Provide the [x, y] coordinate of the cell's center where the given text is located.  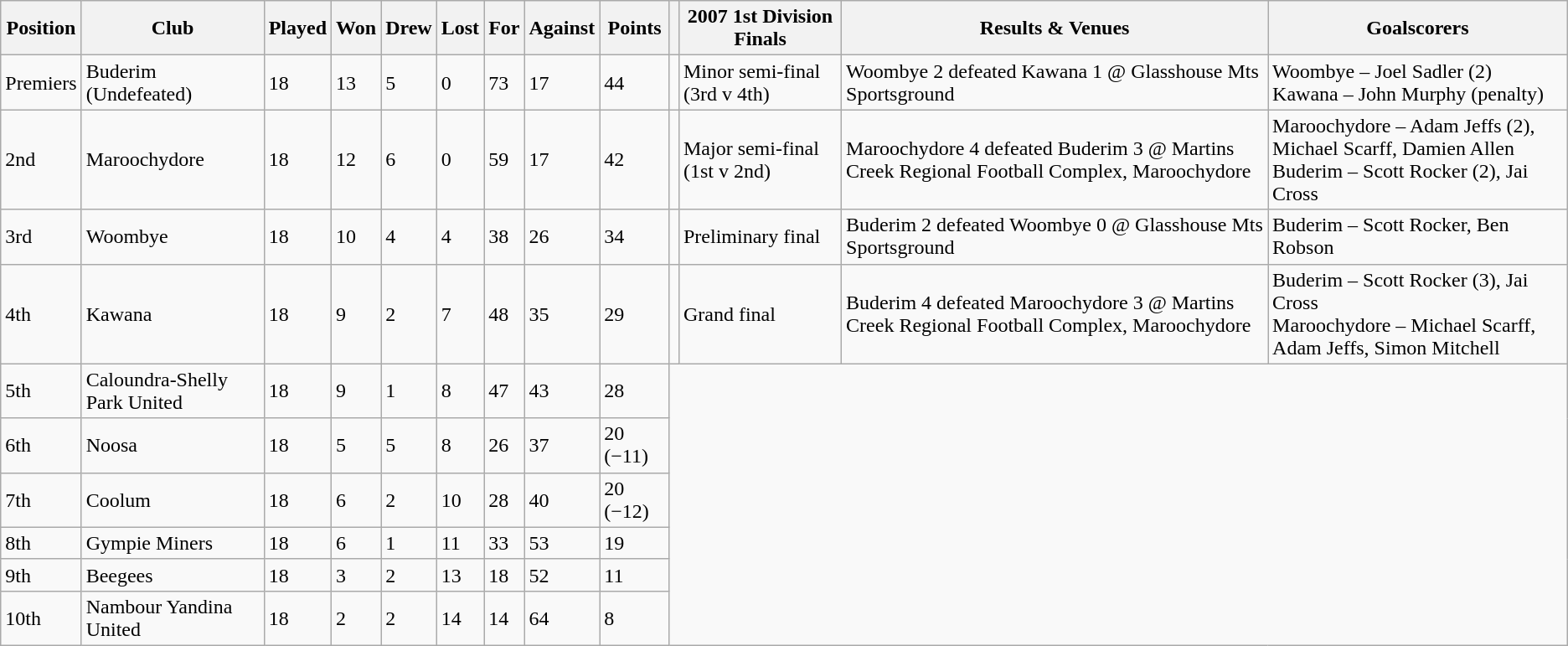
2007 1st Division Finals [760, 28]
Club [173, 28]
Coolum [173, 499]
Against [562, 28]
Buderim – Scott Rocker, Ben Robson [1418, 236]
38 [504, 236]
4th [41, 313]
Drew [409, 28]
Gympie Miners [173, 543]
Grand final [760, 313]
Buderim 2 defeated Woombye 0 @ Glasshouse Mts Sportsground [1055, 236]
42 [635, 159]
20 (−11) [635, 446]
40 [562, 499]
Position [41, 28]
Buderim 4 defeated Maroochydore 3 @ Martins Creek Regional Football Complex, Maroochydore [1055, 313]
Buderim – Scott Rocker (3), Jai CrossMaroochydore – Michael Scarff, Adam Jeffs, Simon Mitchell [1418, 313]
9th [41, 575]
44 [635, 82]
Buderim (Undefeated) [173, 82]
43 [562, 390]
59 [504, 159]
3rd [41, 236]
7 [460, 313]
Kawana [173, 313]
Woombye – Joel Sadler (2)Kawana – John Murphy (penalty) [1418, 82]
10th [41, 618]
5th [41, 390]
Noosa [173, 446]
52 [562, 575]
For [504, 28]
Major semi-final (1st v 2nd) [760, 159]
12 [357, 159]
Goalscorers [1418, 28]
Preliminary final [760, 236]
Played [297, 28]
6th [41, 446]
48 [504, 313]
35 [562, 313]
37 [562, 446]
Woombye [173, 236]
Points [635, 28]
2nd [41, 159]
Won [357, 28]
Lost [460, 28]
Maroochydore 4 defeated Buderim 3 @ Martins Creek Regional Football Complex, Maroochydore [1055, 159]
3 [357, 575]
Minor semi-final (3rd v 4th) [760, 82]
Beegees [173, 575]
19 [635, 543]
7th [41, 499]
8th [41, 543]
Maroochydore [173, 159]
20 (−12) [635, 499]
Woombye 2 defeated Kawana 1 @ Glasshouse Mts Sportsground [1055, 82]
64 [562, 618]
29 [635, 313]
Maroochydore – Adam Jeffs (2), Michael Scarff, Damien AllenBuderim – Scott Rocker (2), Jai Cross [1418, 159]
73 [504, 82]
Results & Venues [1055, 28]
53 [562, 543]
Caloundra-Shelly Park United [173, 390]
34 [635, 236]
33 [504, 543]
Nambour Yandina United [173, 618]
Premiers [41, 82]
47 [504, 390]
